Locate the cell with the specified text and output its [X, Y] center coordinate. 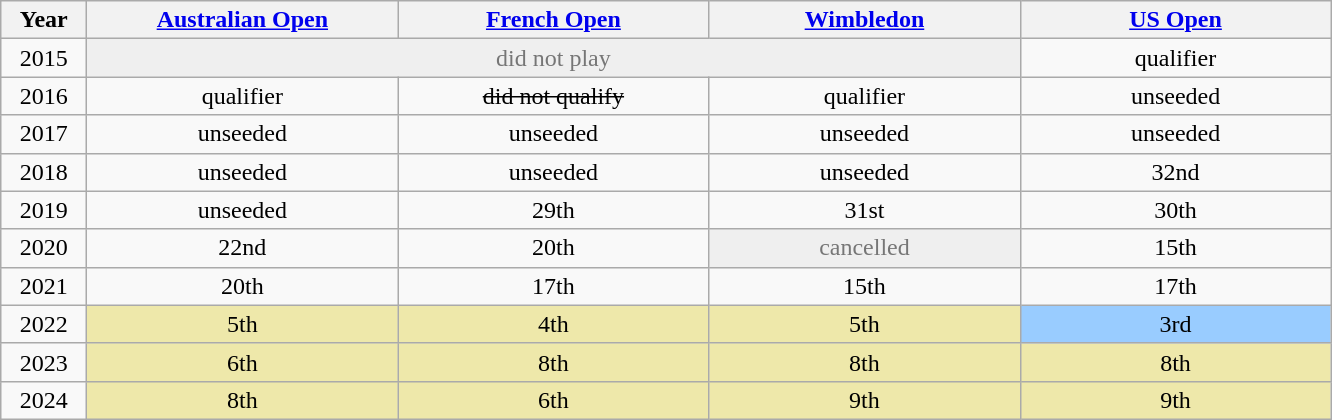
31st [864, 210]
2018 [44, 172]
2024 [44, 400]
did not qualify [554, 96]
2021 [44, 286]
30th [1176, 210]
2022 [44, 324]
22nd [242, 248]
2023 [44, 362]
2020 [44, 248]
Australian Open [242, 20]
French Open [554, 20]
US Open [1176, 20]
3rd [1176, 324]
Year [44, 20]
2015 [44, 58]
2017 [44, 134]
Wimbledon [864, 20]
2016 [44, 96]
4th [554, 324]
did not play [554, 58]
29th [554, 210]
2019 [44, 210]
cancelled [864, 248]
32nd [1176, 172]
